Extract the [x, y] coordinate from the center of the cell holding the provided text.  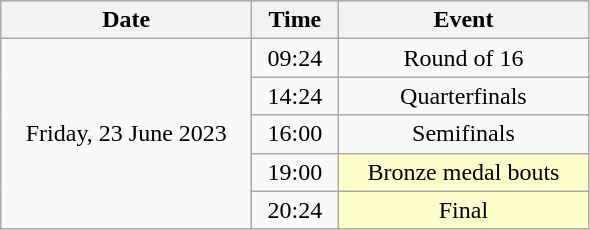
09:24 [295, 58]
20:24 [295, 210]
Semifinals [464, 134]
16:00 [295, 134]
Event [464, 20]
Friday, 23 June 2023 [126, 134]
19:00 [295, 172]
Round of 16 [464, 58]
Final [464, 210]
14:24 [295, 96]
Quarterfinals [464, 96]
Date [126, 20]
Bronze medal bouts [464, 172]
Time [295, 20]
